Extract the (X, Y) coordinate from the center of the cell holding the provided text.  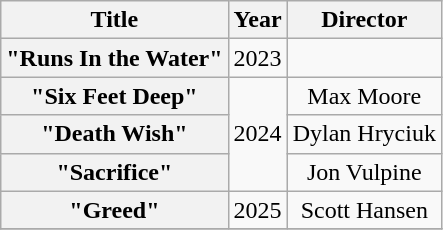
Director (364, 20)
Scott Hansen (364, 210)
"Death Wish" (114, 134)
Title (114, 20)
"Runs In the Water" (114, 58)
2025 (258, 210)
Max Moore (364, 96)
"Sacrifice" (114, 172)
Jon Vulpine (364, 172)
Year (258, 20)
2024 (258, 134)
Dylan Hryciuk (364, 134)
"Greed" (114, 210)
"Six Feet Deep" (114, 96)
2023 (258, 58)
